Return (X, Y) of the center of cell containing provided text 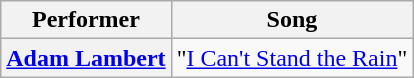
Adam Lambert (86, 58)
Performer (86, 20)
"I Can't Stand the Rain" (292, 58)
Song (292, 20)
